Output the [x, y] coordinate of the center of the cell containing the given text.  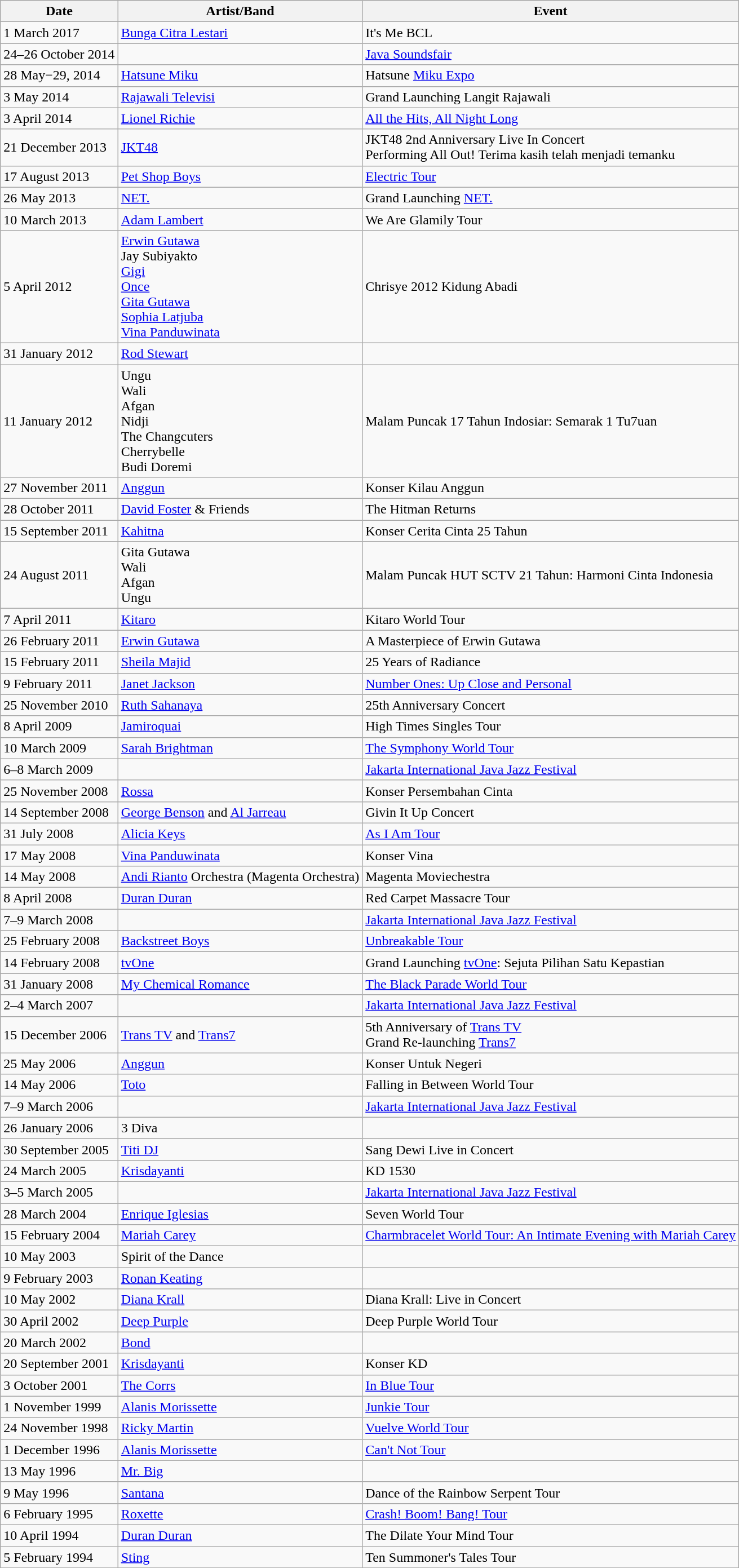
28 March 2004 [59, 1213]
Crash! Boom! Bang! Tour [551, 1514]
20 September 2001 [59, 1364]
8 April 2008 [59, 898]
All the Hits, All Night Long [551, 118]
Hatsune Miku Expo [551, 76]
10 March 2013 [59, 219]
24–26 October 2014 [59, 54]
Sang Dewi Live in Concert [551, 1149]
It's Me BCL [551, 33]
28 May−29, 2014 [59, 76]
The Dilate Your Mind Tour [551, 1535]
NET. [240, 198]
15 September 2011 [59, 531]
Konser Kilau Anggun [551, 488]
Pet Shop Boys [240, 176]
28 October 2011 [59, 510]
20 March 2002 [59, 1343]
Deep Purple World Tour [551, 1321]
25 November 2008 [59, 791]
Charmbracelet World Tour: An Intimate Evening with Mariah Carey [551, 1235]
Grand Launching Langit Rajawali [551, 97]
Jamiroquai [240, 727]
The Black Parade World Tour [551, 984]
Seven World Tour [551, 1213]
JKT48 [240, 148]
Magenta Moviechestra [551, 877]
10 May 2003 [59, 1257]
Konser KD [551, 1364]
Event [551, 11]
A Masterpiece of Erwin Gutawa [551, 641]
13 May 1996 [59, 1471]
Adam Lambert [240, 219]
Backstreet Boys [240, 941]
Number Ones: Up Close and Personal [551, 684]
tvOne [240, 963]
27 November 2011 [59, 488]
The Symphony World Tour [551, 748]
In Blue Tour [551, 1385]
Ronan Keating [240, 1278]
1 December 1996 [59, 1450]
High Times Singles Tour [551, 727]
Roxette [240, 1514]
9 May 1996 [59, 1492]
Grand Launching tvOne: Sejuta Pilihan Satu Kepastian [551, 963]
Mr. Big [240, 1471]
Artist/Band [240, 11]
We Are Glamily Tour [551, 219]
Trans TV and Trans7 [240, 1035]
25 November 2010 [59, 705]
As I Am Tour [551, 834]
Falling in Between World Tour [551, 1085]
9 February 2011 [59, 684]
Titi DJ [240, 1149]
UnguWaliAfganNidjiThe ChangcutersCherrybelleBudi Doremi [240, 420]
KD 1530 [551, 1171]
11 January 2012 [59, 420]
6–8 March 2009 [59, 769]
25th Anniversary Concert [551, 705]
24 August 2011 [59, 575]
George Benson and Al Jarreau [240, 812]
Ruth Sahanaya [240, 705]
26 February 2011 [59, 641]
Chrisye 2012 Kidung Abadi [551, 286]
Andi Rianto Orchestra (Magenta Orchestra) [240, 877]
25 Years of Radiance [551, 662]
10 May 2002 [59, 1300]
Junkie Tour [551, 1407]
Lionel Richie [240, 118]
3 April 2014 [59, 118]
Sarah Brightman [240, 748]
14 February 2008 [59, 963]
Diana Krall: Live in Concert [551, 1300]
Malam Puncak 17 Tahun Indosiar: Semarak 1 Tu7uan [551, 420]
Enrique Iglesias [240, 1213]
Java Soundsfair [551, 54]
Sting [240, 1557]
30 April 2002 [59, 1321]
7–9 March 2006 [59, 1106]
Rossa [240, 791]
8 April 2009 [59, 727]
31 July 2008 [59, 834]
5 April 2012 [59, 286]
26 January 2006 [59, 1128]
Konser Untuk Negeri [551, 1064]
7 April 2011 [59, 619]
3 October 2001 [59, 1385]
3 Diva [240, 1128]
Kahitna [240, 531]
5th Anniversary of Trans TVGrand Re-launching Trans7 [551, 1035]
24 March 2005 [59, 1171]
25 February 2008 [59, 941]
Givin It Up Concert [551, 812]
Konser Vina [551, 855]
Grand Launching NET. [551, 198]
Rajawali Televisi [240, 97]
26 May 2013 [59, 198]
15 December 2006 [59, 1035]
Vuelve World Tour [551, 1428]
21 December 2013 [59, 148]
3–5 March 2005 [59, 1192]
Kitaro [240, 619]
Konser Cerita Cinta 25 Tahun [551, 531]
Unbreakable Tour [551, 941]
Diana Krall [240, 1300]
9 February 2003 [59, 1278]
17 May 2008 [59, 855]
Erwin GutawaJay SubiyaktoGigiOnceGita GutawaSophia LatjubaVina Panduwinata [240, 286]
7–9 March 2008 [59, 920]
25 May 2006 [59, 1064]
2–4 March 2007 [59, 1006]
Spirit of the Dance [240, 1257]
Malam Puncak HUT SCTV 21 Tahun: Harmoni Cinta Indonesia [551, 575]
Hatsune Miku [240, 76]
Electric Tour [551, 176]
Rod Stewart [240, 353]
JKT48 2nd Anniversary Live In ConcertPerforming All Out! Terima kasih telah menjadi temanku [551, 148]
30 September 2005 [59, 1149]
Alicia Keys [240, 834]
14 May 2006 [59, 1085]
Deep Purple [240, 1321]
Konser Persembahan Cinta [551, 791]
David Foster & Friends [240, 510]
10 March 2009 [59, 748]
14 September 2008 [59, 812]
Vina Panduwinata [240, 855]
10 April 1994 [59, 1535]
Sheila Majid [240, 662]
14 May 2008 [59, 877]
17 August 2013 [59, 176]
24 November 1998 [59, 1428]
Janet Jackson [240, 684]
1 November 1999 [59, 1407]
Ricky Martin [240, 1428]
15 February 2004 [59, 1235]
The Hitman Returns [551, 510]
Erwin Gutawa [240, 641]
3 May 2014 [59, 97]
6 February 1995 [59, 1514]
Bunga Citra Lestari [240, 33]
Dance of the Rainbow Serpent Tour [551, 1492]
31 January 2008 [59, 984]
Kitaro World Tour [551, 619]
Red Carpet Massacre Tour [551, 898]
Ten Summoner's Tales Tour [551, 1557]
The Corrs [240, 1385]
Date [59, 11]
Toto [240, 1085]
5 February 1994 [59, 1557]
Can't Not Tour [551, 1450]
Bond [240, 1343]
Mariah Carey [240, 1235]
My Chemical Romance [240, 984]
15 February 2011 [59, 662]
Santana [240, 1492]
31 January 2012 [59, 353]
1 March 2017 [59, 33]
Gita GutawaWaliAfganUngu [240, 575]
